Capture the cell that displays the provided text and extract its (x, y) central coordinate. 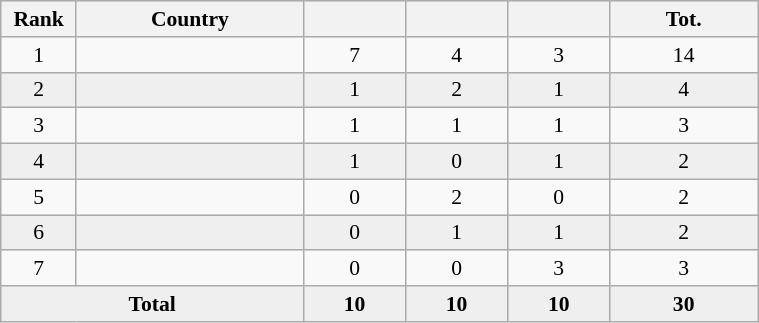
6 (39, 233)
5 (39, 197)
14 (684, 55)
Country (190, 19)
Total (152, 304)
Rank (39, 19)
30 (684, 304)
Tot. (684, 19)
